Pinpoint the cell where the given text exists, returning its [x, y] midpoint coordinate. 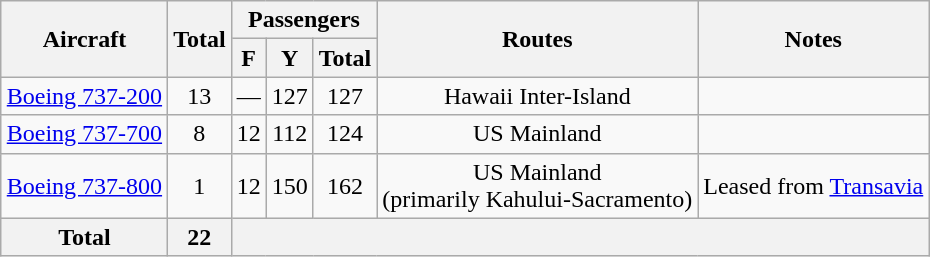
112 [290, 134]
162 [345, 186]
Boeing 737-200 [84, 96]
Routes [538, 39]
Y [290, 58]
Passengers [304, 20]
US Mainland [538, 134]
Notes [814, 39]
13 [200, 96]
F [248, 58]
Boeing 737-800 [84, 186]
US Mainland(primarily Kahului-Sacramento) [538, 186]
— [248, 96]
150 [290, 186]
Aircraft [84, 39]
Leased from Transavia [814, 186]
Hawaii Inter-Island [538, 96]
22 [200, 237]
8 [200, 134]
Boeing 737-700 [84, 134]
124 [345, 134]
1 [200, 186]
